Determine the (X, Y) coordinate at the center of the cell enclosing the given text.  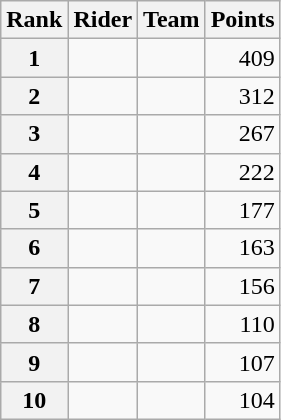
163 (242, 248)
156 (242, 286)
7 (34, 286)
3 (34, 134)
Points (242, 20)
312 (242, 96)
104 (242, 400)
10 (34, 400)
4 (34, 172)
Rider (103, 20)
6 (34, 248)
2 (34, 96)
8 (34, 324)
177 (242, 210)
5 (34, 210)
1 (34, 58)
9 (34, 362)
267 (242, 134)
222 (242, 172)
Rank (34, 20)
107 (242, 362)
409 (242, 58)
Team (172, 20)
110 (242, 324)
